Output the (X, Y) coordinate of the center of the cell containing the given text.  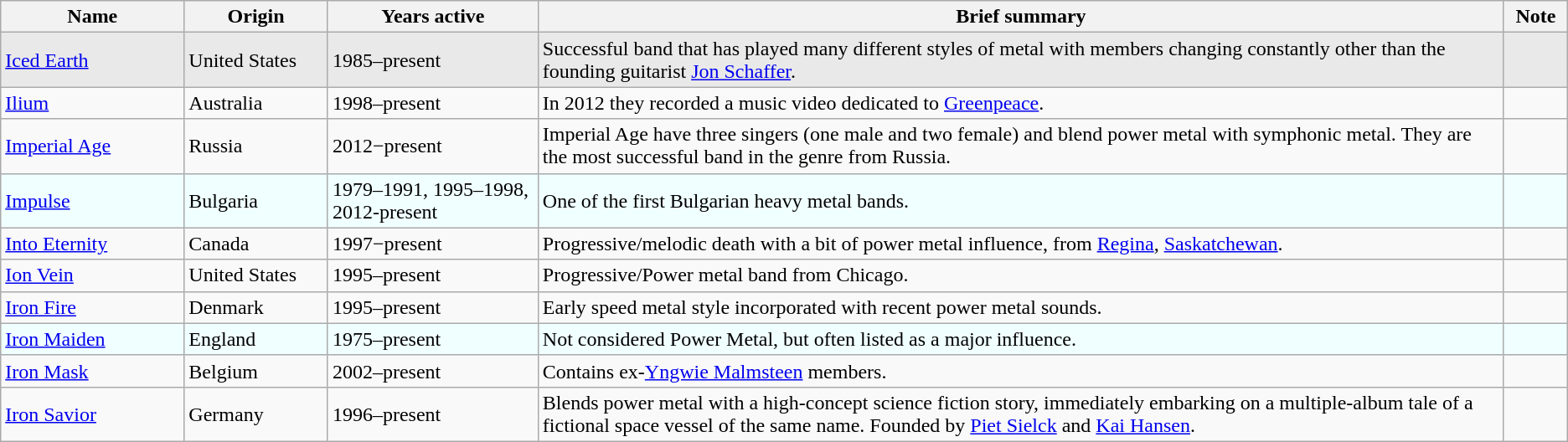
Ilium (92, 103)
Ion Vein (92, 275)
1979–1991, 1995–1998, 2012-present (432, 201)
1998–present (432, 103)
One of the first Bulgarian heavy metal bands. (1020, 201)
Iron Savior (92, 414)
1996–present (432, 414)
Progressive/melodic death with a bit of power metal influence, from Regina, Saskatchewan. (1020, 244)
2002–present (432, 371)
Contains ex-Yngwie Malmsteen members. (1020, 371)
Not considered Power Metal, but often listed as a major influence. (1020, 339)
Bulgaria (256, 201)
England (256, 339)
Iron Fire (92, 307)
1985–present (432, 60)
Belgium (256, 371)
Years active (432, 17)
Canada (256, 244)
2012−present (432, 146)
Imperial Age (92, 146)
Germany (256, 414)
Progressive/Power metal band from Chicago. (1020, 275)
Australia (256, 103)
In 2012 they recorded a music video dedicated to Greenpeace. (1020, 103)
Iron Maiden (92, 339)
Name (92, 17)
Note (1535, 17)
Russia (256, 146)
Denmark (256, 307)
Origin (256, 17)
Iron Mask (92, 371)
1997−present (432, 244)
Brief summary (1020, 17)
Iced Earth (92, 60)
Early speed metal style incorporated with recent power metal sounds. (1020, 307)
1975–present (432, 339)
Into Eternity (92, 244)
Impulse (92, 201)
Successful band that has played many different styles of metal with members changing constantly other than the founding guitarist Jon Schaffer. (1020, 60)
